Pinpoint the cell where the given text exists, returning its (x, y) midpoint coordinate. 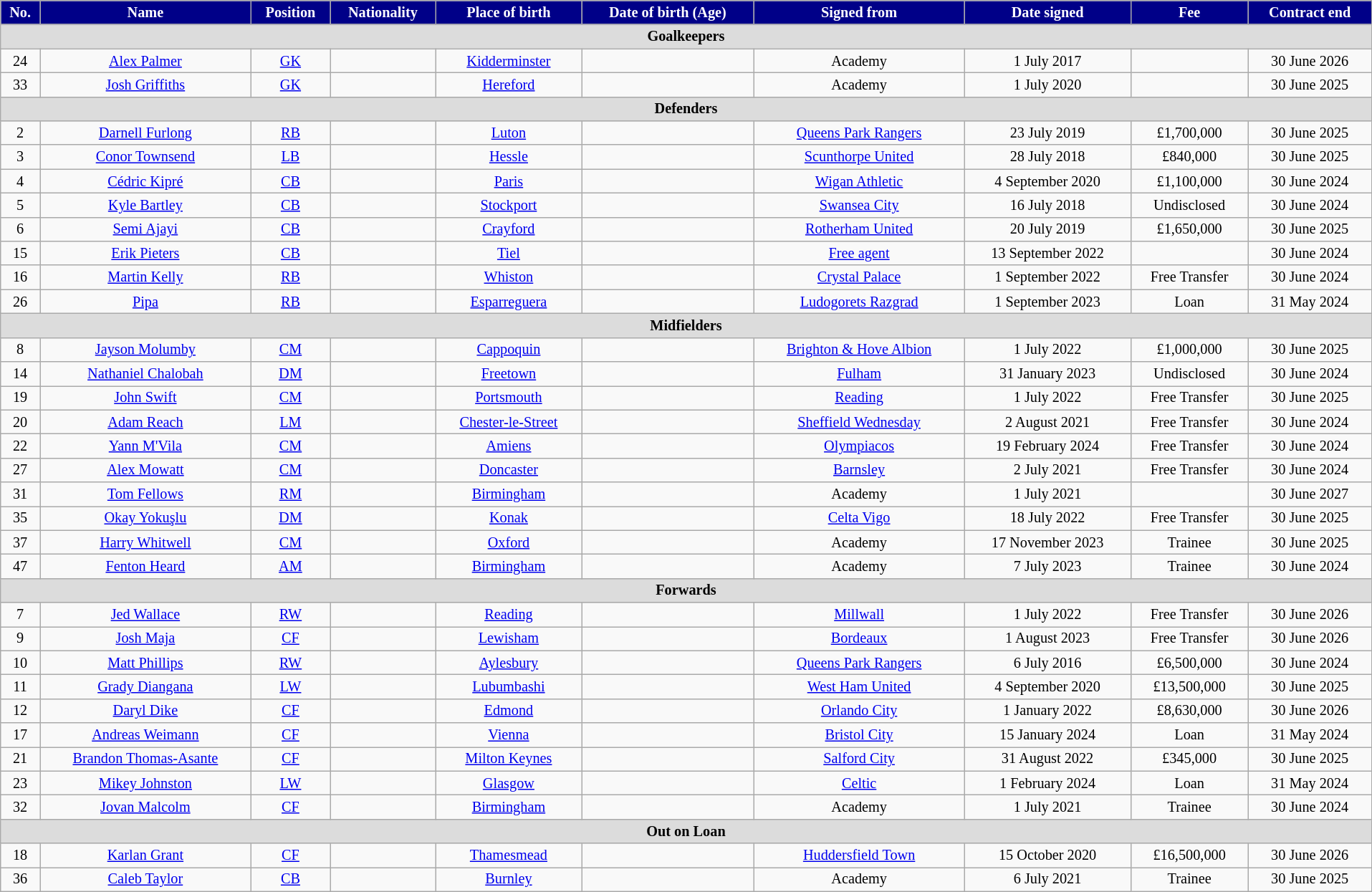
2 August 2021 (1047, 422)
Luton (509, 133)
£13,500,000 (1189, 686)
Bristol City (859, 735)
16 July 2018 (1047, 205)
6 July 2016 (1047, 663)
Daryl Dike (146, 711)
Matt Phillips (146, 663)
31 January 2023 (1047, 373)
Brighton & Hove Albion (859, 350)
Amiens (509, 446)
3 (20, 157)
Lewisham (509, 638)
Tiel (509, 253)
26 (20, 302)
Out on Loan (686, 831)
£1,650,000 (1189, 229)
Edmond (509, 711)
18 July 2022 (1047, 518)
1 February 2024 (1047, 783)
37 (20, 542)
Karlan Grant (146, 855)
Okay Yokuşlu (146, 518)
Yann M'Vila (146, 446)
LB (290, 157)
Freetown (509, 373)
24 (20, 60)
17 November 2023 (1047, 542)
Hessle (509, 157)
21 (20, 759)
19 (20, 398)
Esparreguera (509, 302)
Scunthorpe United (859, 157)
£16,500,000 (1189, 855)
12 (20, 711)
36 (20, 879)
Jovan Malcolm (146, 807)
13 September 2022 (1047, 253)
Harry Whitwell (146, 542)
Glasgow (509, 783)
16 (20, 277)
2 July 2021 (1047, 470)
Cédric Kipré (146, 181)
Brandon Thomas-Asante (146, 759)
Jed Wallace (146, 614)
1 September 2023 (1047, 302)
John Swift (146, 398)
Martin Kelly (146, 277)
17 (20, 735)
Fenton Heard (146, 566)
Wigan Athletic (859, 181)
£6,500,000 (1189, 663)
28 July 2018 (1047, 157)
Conor Townsend (146, 157)
22 (20, 446)
11 (20, 686)
9 (20, 638)
Kidderminster (509, 60)
Doncaster (509, 470)
Salford City (859, 759)
Adam Reach (146, 422)
Alex Palmer (146, 60)
Thamesmead (509, 855)
Position (290, 12)
Kyle Bartley (146, 205)
West Ham United (859, 686)
Rotherham United (859, 229)
35 (20, 518)
Crayford (509, 229)
Josh Griffiths (146, 85)
Goalkeepers (686, 37)
2 (20, 133)
47 (20, 566)
Ludogorets Razgrad (859, 302)
No. (20, 12)
27 (20, 470)
8 (20, 350)
Bordeaux (859, 638)
AM (290, 566)
4 (20, 181)
Caleb Taylor (146, 879)
Lubumbashi (509, 686)
1 August 2023 (1047, 638)
Chester-le-Street (509, 422)
14 (20, 373)
15 January 2024 (1047, 735)
1 July 2017 (1047, 60)
Celtic (859, 783)
£840,000 (1189, 157)
19 February 2024 (1047, 446)
23 July 2019 (1047, 133)
Defenders (686, 109)
LM (290, 422)
Paris (509, 181)
10 (20, 663)
18 (20, 855)
£345,000 (1189, 759)
Date of birth (Age) (668, 12)
Fulham (859, 373)
1 July 2020 (1047, 85)
Swansea City (859, 205)
Portsmouth (509, 398)
£8,630,000 (1189, 711)
1 September 2022 (1047, 277)
32 (20, 807)
Contract end (1310, 12)
£1,100,000 (1189, 181)
Midfielders (686, 325)
Name (146, 12)
20 (20, 422)
15 October 2020 (1047, 855)
Mikey Johnston (146, 783)
Oxford (509, 542)
£1,000,000 (1189, 350)
Crystal Palace (859, 277)
Celta Vigo (859, 518)
1 January 2022 (1047, 711)
33 (20, 85)
Orlando City (859, 711)
Whiston (509, 277)
Date signed (1047, 12)
6 July 2021 (1047, 879)
Nathaniel Chalobah (146, 373)
6 (20, 229)
Semi Ajayi (146, 229)
Alex Mowatt (146, 470)
Huddersfield Town (859, 855)
Millwall (859, 614)
Burnley (509, 879)
Grady Diangana (146, 686)
5 (20, 205)
31 (20, 494)
20 July 2019 (1047, 229)
Milton Keynes (509, 759)
Darnell Furlong (146, 133)
7 (20, 614)
30 June 2027 (1310, 494)
Josh Maja (146, 638)
Olympiacos (859, 446)
Stockport (509, 205)
Signed from (859, 12)
Tom Fellows (146, 494)
RM (290, 494)
Andreas Weimann (146, 735)
31 August 2022 (1047, 759)
15 (20, 253)
Free agent (859, 253)
Cappoquin (509, 350)
Konak (509, 518)
Place of birth (509, 12)
£1,700,000 (1189, 133)
Hereford (509, 85)
Vienna (509, 735)
Erik Pieters (146, 253)
Fee (1189, 12)
Forwards (686, 590)
23 (20, 783)
Nationality (383, 12)
Jayson Molumby (146, 350)
Barnsley (859, 470)
Aylesbury (509, 663)
Pipa (146, 302)
7 July 2023 (1047, 566)
Sheffield Wednesday (859, 422)
